Provide the [x, y] coordinate of the cell's center where the given text is located.  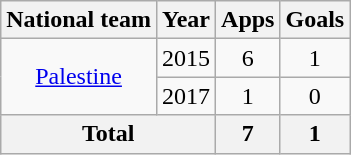
Goals [315, 20]
2015 [186, 58]
Apps [248, 20]
6 [248, 58]
Year [186, 20]
2017 [186, 96]
7 [248, 134]
National team [79, 20]
Palestine [79, 77]
Total [108, 134]
0 [315, 96]
